Detect which cell encompasses the target text, then output its (X, Y) center coordinate. 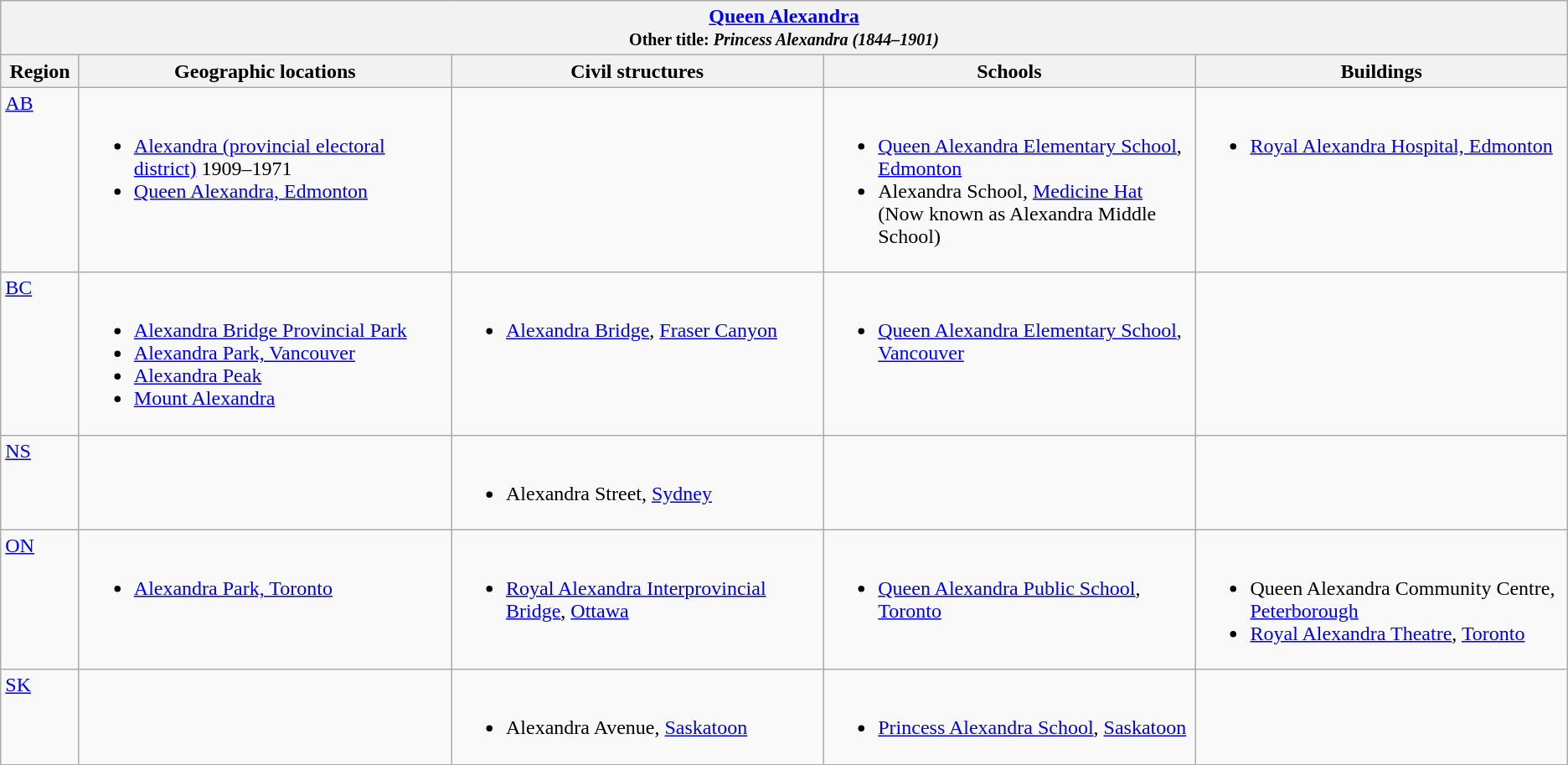
Civil structures (637, 71)
Alexandra Bridge Provincial ParkAlexandra Park, VancouverAlexandra PeakMount Alexandra (265, 354)
Princess Alexandra School, Saskatoon (1009, 717)
SK (40, 717)
Alexandra Street, Sydney (637, 483)
NS (40, 483)
Queen AlexandraOther title: Princess Alexandra (1844–1901) (784, 28)
Queen Alexandra Public School, Toronto (1009, 600)
Queen Alexandra Community Centre, PeterboroughRoyal Alexandra Theatre, Toronto (1381, 600)
Royal Alexandra Hospital, Edmonton (1381, 179)
Alexandra (provincial electoral district) 1909–1971Queen Alexandra, Edmonton (265, 179)
Queen Alexandra Elementary School, EdmontonAlexandra School, Medicine Hat (Now known as Alexandra Middle School) (1009, 179)
Alexandra Bridge, Fraser Canyon (637, 354)
Buildings (1381, 71)
Alexandra Park, Toronto (265, 600)
Alexandra Avenue, Saskatoon (637, 717)
ON (40, 600)
Royal Alexandra Interprovincial Bridge, Ottawa (637, 600)
Schools (1009, 71)
Region (40, 71)
Geographic locations (265, 71)
BC (40, 354)
AB (40, 179)
Queen Alexandra Elementary School, Vancouver (1009, 354)
